Output the [x, y] coordinate of the center of the cell containing the given text.  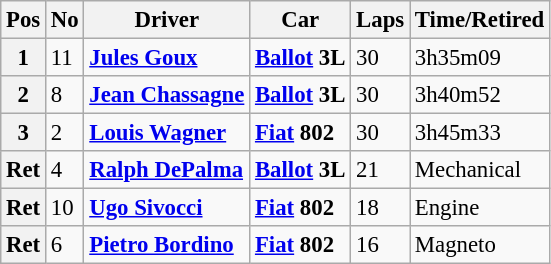
18 [380, 208]
8 [65, 95]
Jean Chassagne [167, 95]
3h40m52 [480, 95]
Car [300, 20]
Mechanical [480, 170]
3 [24, 133]
3h45m33 [480, 133]
Magneto [480, 245]
No [65, 20]
Laps [380, 20]
Ralph DePalma [167, 170]
16 [380, 245]
Time/Retired [480, 20]
11 [65, 58]
21 [380, 170]
1 [24, 58]
6 [65, 245]
Driver [167, 20]
Jules Goux [167, 58]
Louis Wagner [167, 133]
4 [65, 170]
Pietro Bordino [167, 245]
10 [65, 208]
Ugo Sivocci [167, 208]
3h35m09 [480, 58]
Pos [24, 20]
Engine [480, 208]
